Detect which cell encompasses the target text, then output its (x, y) center coordinate. 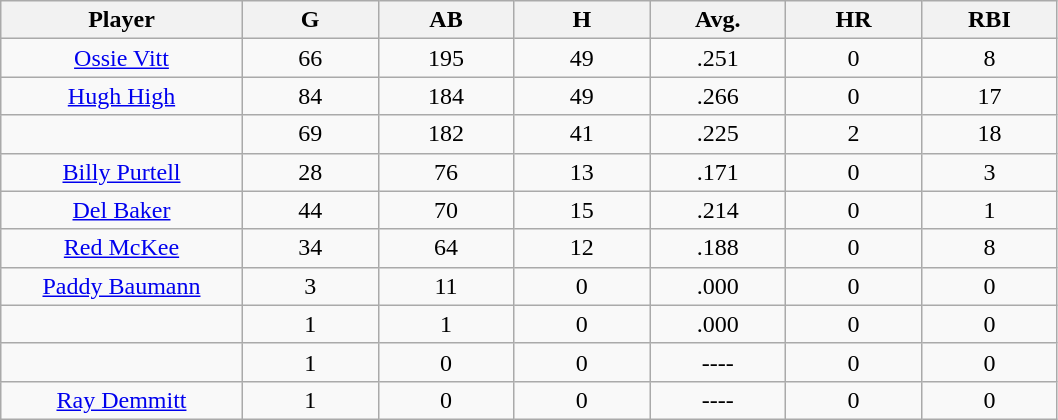
.251 (718, 58)
.188 (718, 248)
195 (446, 58)
.225 (718, 134)
HR (854, 20)
69 (310, 134)
Billy Purtell (122, 172)
76 (446, 172)
28 (310, 172)
Hugh High (122, 96)
12 (582, 248)
15 (582, 210)
.266 (718, 96)
Ray Demmitt (122, 400)
Avg. (718, 20)
Paddy Baumann (122, 286)
Del Baker (122, 210)
RBI (989, 20)
2 (854, 134)
182 (446, 134)
Red McKee (122, 248)
Ossie Vitt (122, 58)
44 (310, 210)
13 (582, 172)
84 (310, 96)
Player (122, 20)
184 (446, 96)
H (582, 20)
.214 (718, 210)
34 (310, 248)
17 (989, 96)
64 (446, 248)
G (310, 20)
18 (989, 134)
41 (582, 134)
66 (310, 58)
11 (446, 286)
AB (446, 20)
.171 (718, 172)
70 (446, 210)
